Output the (x, y) coordinate of the center of the cell containing the given text.  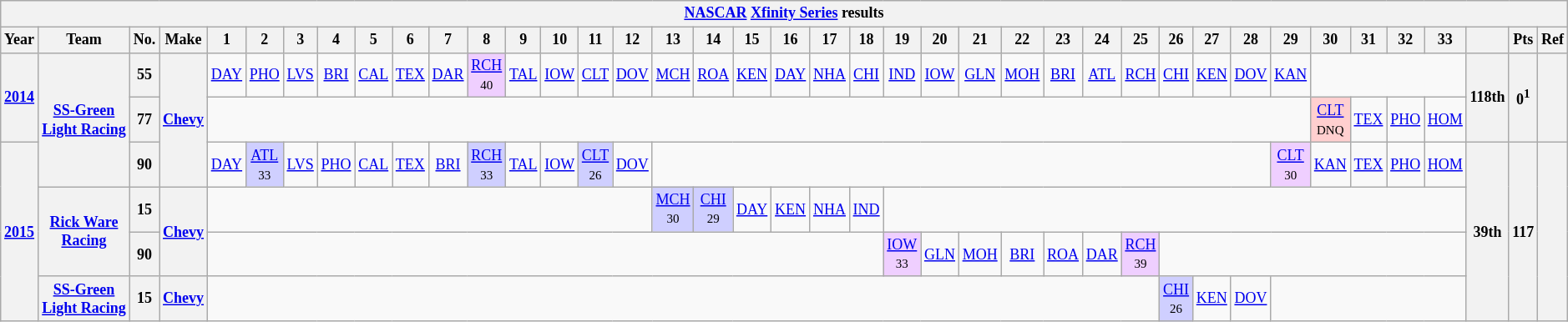
NASCAR Xfinity Series results (784, 13)
13 (673, 40)
CLT30 (1291, 164)
2015 (20, 232)
117 (1523, 232)
3 (301, 40)
CLTDNQ (1330, 120)
14 (713, 40)
01 (1523, 97)
25 (1141, 40)
55 (145, 75)
19 (902, 40)
17 (830, 40)
RCH39 (1141, 254)
MCH30 (673, 209)
18 (867, 40)
CHI26 (1176, 299)
11 (594, 40)
Ref (1553, 40)
23 (1064, 40)
39th (1488, 232)
6 (411, 40)
2014 (20, 97)
7 (448, 40)
77 (145, 120)
Team (83, 40)
RCH (1141, 75)
10 (559, 40)
8 (487, 40)
5 (374, 40)
22 (1022, 40)
Rick Ware Racing (83, 232)
4 (336, 40)
16 (791, 40)
CLT26 (594, 164)
IOW33 (902, 254)
ATL33 (264, 164)
2 (264, 40)
29 (1291, 40)
32 (1406, 40)
MCH (673, 75)
Pts (1523, 40)
1 (226, 40)
31 (1368, 40)
No. (145, 40)
CLT (594, 75)
33 (1446, 40)
24 (1102, 40)
ATL (1102, 75)
9 (524, 40)
RCH33 (487, 164)
30 (1330, 40)
118th (1488, 97)
20 (940, 40)
28 (1251, 40)
26 (1176, 40)
21 (980, 40)
RCH40 (487, 75)
CHI29 (713, 209)
Make (184, 40)
12 (633, 40)
Year (20, 40)
27 (1211, 40)
